Identify which cell holds the provided text, then report its (x, y) central coordinate. 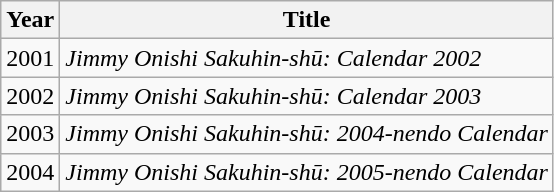
Jimmy Onishi Sakuhin-shū: Calendar 2002 (307, 58)
Jimmy Onishi Sakuhin-shū: Calendar 2003 (307, 96)
Jimmy Onishi Sakuhin-shū: 2005-nendo Calendar (307, 172)
Jimmy Onishi Sakuhin-shū: 2004-nendo Calendar (307, 134)
2004 (30, 172)
2002 (30, 96)
Year (30, 20)
2003 (30, 134)
2001 (30, 58)
Title (307, 20)
